From the cell containing the given text, extract its center point as (x, y) coordinate. 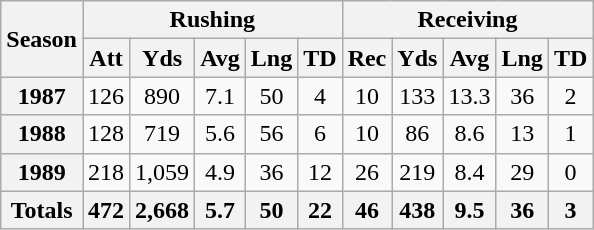
5.7 (220, 210)
56 (271, 134)
218 (106, 172)
Season (42, 39)
472 (106, 210)
8.6 (470, 134)
890 (162, 96)
9.5 (470, 210)
126 (106, 96)
719 (162, 134)
6 (320, 134)
128 (106, 134)
5.6 (220, 134)
4.9 (220, 172)
2 (570, 96)
13.3 (470, 96)
13 (522, 134)
Totals (42, 210)
1988 (42, 134)
1989 (42, 172)
Rushing (212, 20)
22 (320, 210)
12 (320, 172)
438 (418, 210)
1,059 (162, 172)
4 (320, 96)
7.1 (220, 96)
3 (570, 210)
133 (418, 96)
26 (367, 172)
1987 (42, 96)
0 (570, 172)
219 (418, 172)
29 (522, 172)
Att (106, 58)
86 (418, 134)
1 (570, 134)
Receiving (468, 20)
8.4 (470, 172)
46 (367, 210)
Rec (367, 58)
2,668 (162, 210)
